Determine the [X, Y] coordinate at the center of the cell enclosing the given text.  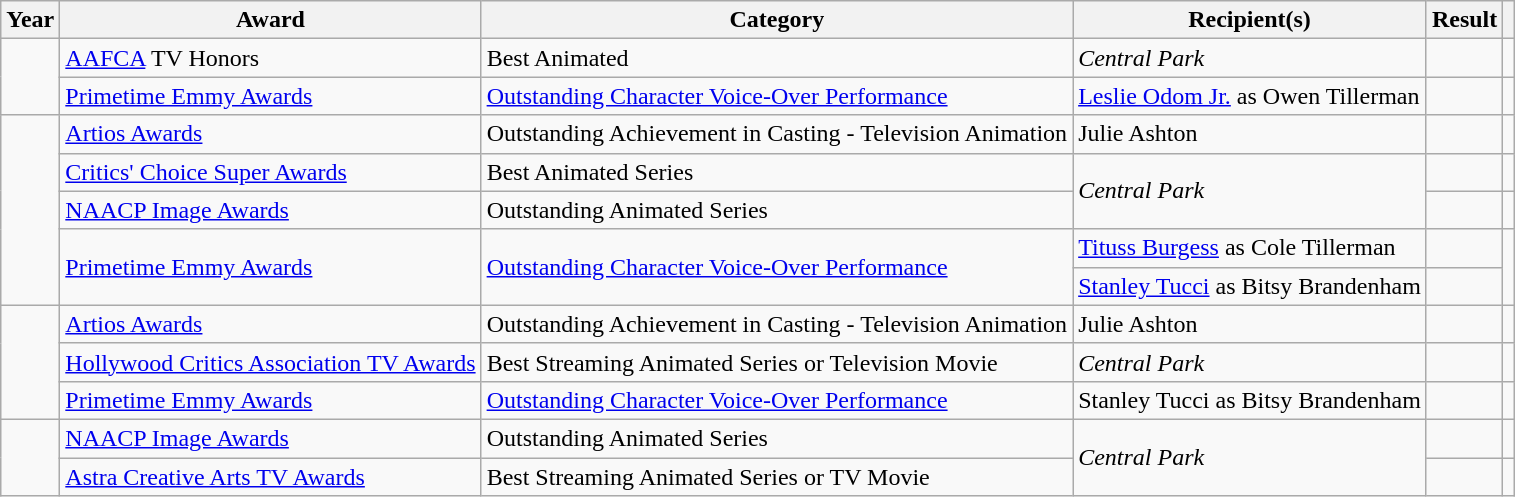
Best Animated Series [777, 172]
Category [777, 20]
Tituss Burgess as Cole Tillerman [1250, 248]
Leslie Odom Jr. as Owen Tillerman [1250, 96]
Award [270, 20]
Critics' Choice Super Awards [270, 172]
AAFCA TV Honors [270, 58]
Best Streaming Animated Series or TV Movie [777, 477]
Year [30, 20]
Result [1464, 20]
Astra Creative Arts TV Awards [270, 477]
Recipient(s) [1250, 20]
Hollywood Critics Association TV Awards [270, 362]
Best Animated [777, 58]
Best Streaming Animated Series or Television Movie [777, 362]
